Find where the given text appears and provide that cell's center as [X, Y] coordinate. 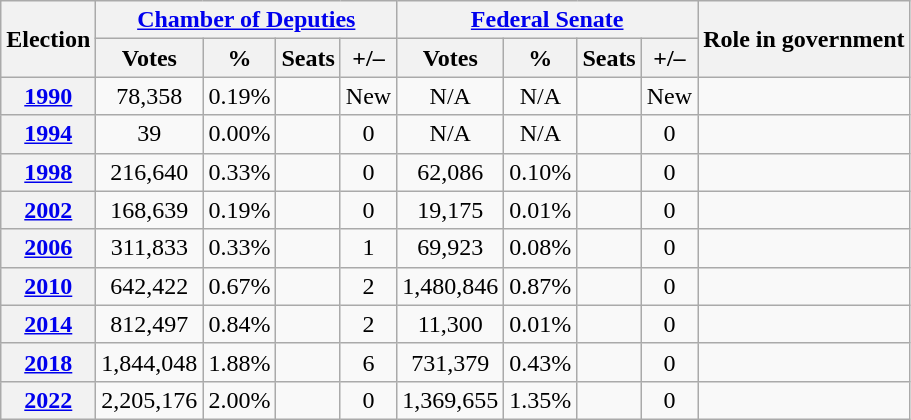
1 [368, 248]
0.08% [540, 248]
0.67% [240, 286]
812,497 [150, 324]
1,369,655 [450, 400]
0.43% [540, 362]
39 [150, 134]
0.84% [240, 324]
731,379 [450, 362]
Election [48, 39]
168,639 [150, 210]
2018 [48, 362]
311,833 [150, 248]
0.87% [540, 286]
1.88% [240, 362]
1,480,846 [450, 286]
69,923 [450, 248]
0.00% [240, 134]
2010 [48, 286]
62,086 [450, 172]
78,358 [150, 96]
19,175 [450, 210]
Role in government [804, 39]
1.35% [540, 400]
642,422 [150, 286]
Federal Senate [548, 20]
2014 [48, 324]
216,640 [150, 172]
6 [368, 362]
2.00% [240, 400]
Chamber of Deputies [246, 20]
2006 [48, 248]
2022 [48, 400]
1990 [48, 96]
0.10% [540, 172]
1,844,048 [150, 362]
11,300 [450, 324]
2,205,176 [150, 400]
1994 [48, 134]
2002 [48, 210]
1998 [48, 172]
